For the text-containing cell, return its midpoint in [x, y] coordinate format. 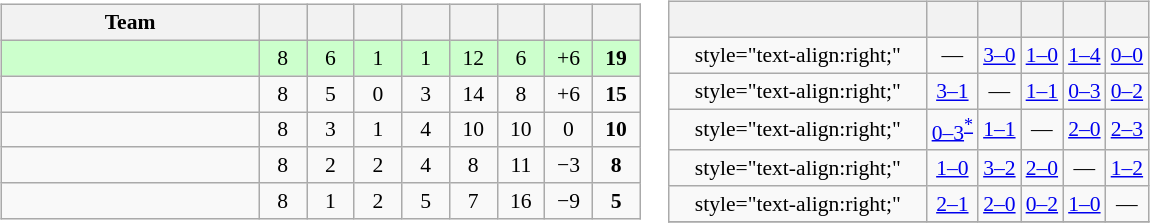
3–0 [1000, 55]
12 [473, 58]
2–1 [953, 204]
0–3 [1084, 91]
14 [473, 94]
15 [616, 94]
3–2 [1000, 168]
19 [616, 58]
1–4 [1084, 55]
1–2 [1128, 168]
11 [521, 165]
0–0 [1128, 55]
7 [473, 201]
0–3* [953, 130]
−9 [569, 201]
−3 [569, 165]
2–3 [1128, 130]
3–1 [953, 91]
16 [521, 201]
Team [130, 23]
